Locate the cell with the specified text and output its (x, y) center coordinate. 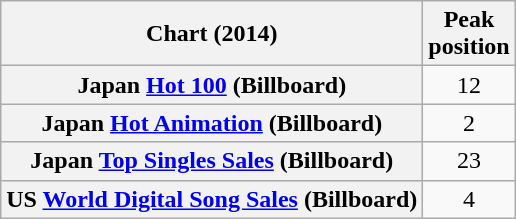
Japan Hot 100 (Billboard) (212, 85)
2 (469, 123)
23 (469, 161)
Japan Hot Animation (Billboard) (212, 123)
Chart (2014) (212, 34)
US World Digital Song Sales (Billboard) (212, 199)
12 (469, 85)
Japan Top Singles Sales (Billboard) (212, 161)
Peakposition (469, 34)
4 (469, 199)
